Capture the cell that displays the provided text and extract its (x, y) central coordinate. 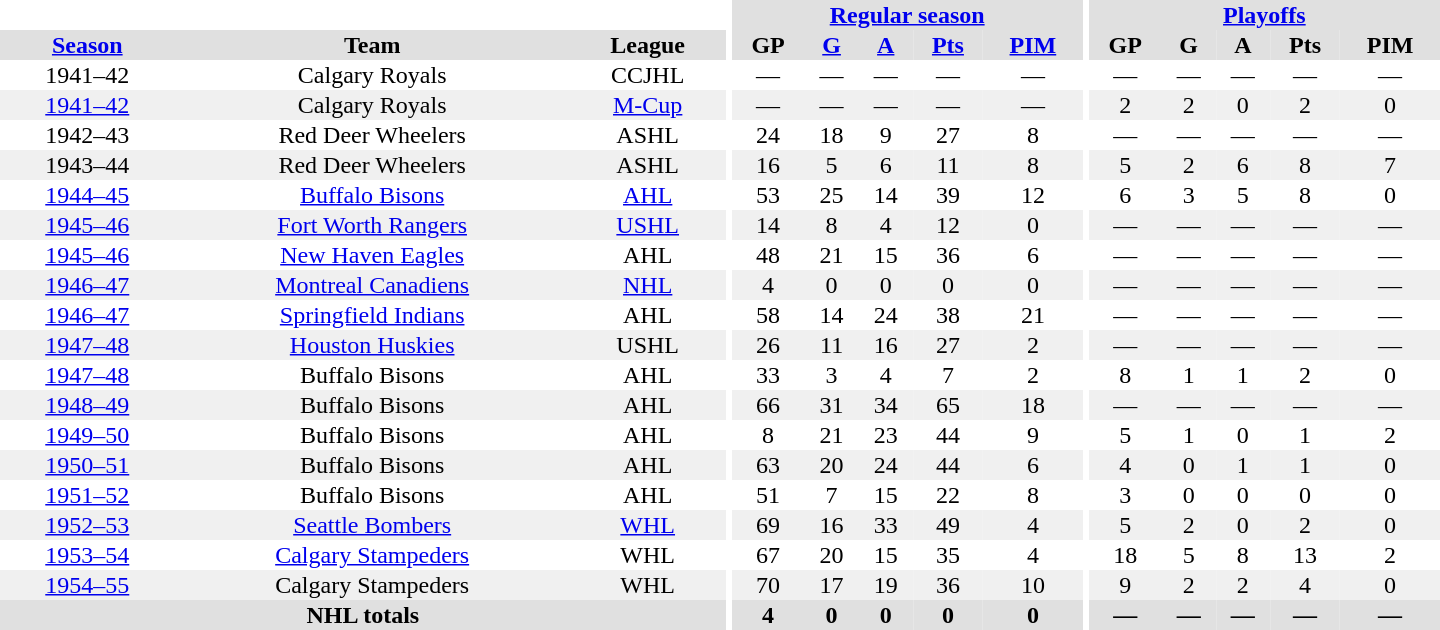
25 (832, 195)
17 (832, 585)
Houston Huskies (372, 345)
1954–55 (88, 585)
23 (886, 435)
48 (768, 255)
19 (886, 585)
NHL totals (363, 615)
Playoffs (1264, 15)
Montreal Canadiens (372, 285)
Seattle Bombers (372, 525)
Fort Worth Rangers (372, 225)
New Haven Eagles (372, 255)
70 (768, 585)
1951–52 (88, 495)
51 (768, 495)
53 (768, 195)
NHL (648, 285)
49 (948, 525)
38 (948, 315)
M-Cup (648, 105)
13 (1305, 555)
Season (88, 45)
Regular season (908, 15)
63 (768, 465)
31 (832, 405)
1949–50 (88, 435)
League (648, 45)
1943–44 (88, 165)
CCJHL (648, 75)
34 (886, 405)
65 (948, 405)
26 (768, 345)
1950–51 (88, 465)
1942–43 (88, 135)
39 (948, 195)
58 (768, 315)
1948–49 (88, 405)
22 (948, 495)
35 (948, 555)
Springfield Indians (372, 315)
66 (768, 405)
1953–54 (88, 555)
1952–53 (88, 525)
67 (768, 555)
1944–45 (88, 195)
69 (768, 525)
10 (1033, 585)
Team (372, 45)
